Provide the [X, Y] coordinate of the cell's center where the given text is located.  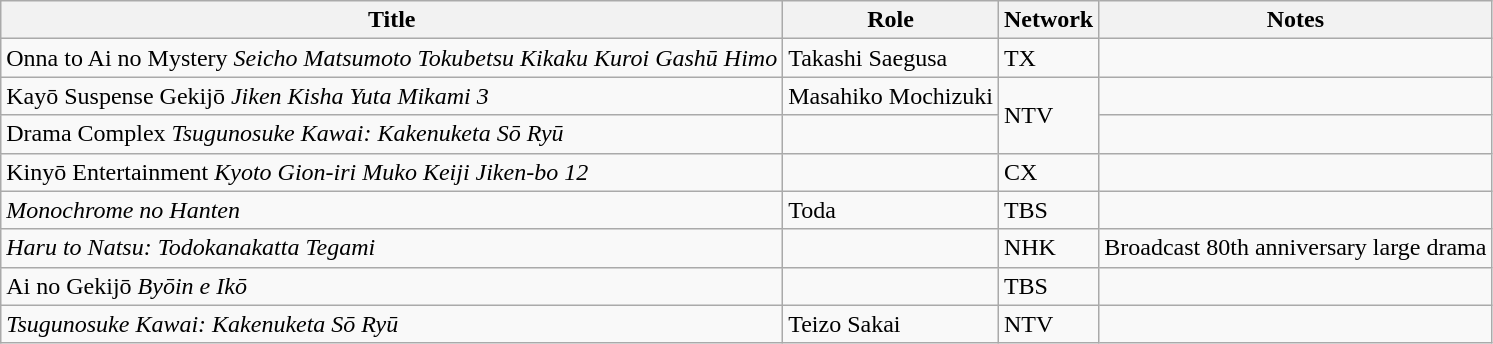
Broadcast 80th anniversary large drama [1296, 248]
Teizo Sakai [891, 324]
Kayō Suspense Gekijō Jiken Kisha Yuta Mikami 3 [392, 96]
TX [1048, 58]
Takashi Saegusa [891, 58]
Toda [891, 210]
Role [891, 20]
Onna to Ai no Mystery Seicho Matsumoto Tokubetsu Kikaku Kuroi Gashū Himo [392, 58]
Network [1048, 20]
Haru to Natsu: Todokanakatta Tegami [392, 248]
CX [1048, 172]
Ai no Gekijō Byōin e Ikō [392, 286]
Title [392, 20]
Monochrome no Hanten [392, 210]
Masahiko Mochizuki [891, 96]
NHK [1048, 248]
Notes [1296, 20]
Tsugunosuke Kawai: Kakenuketa Sō Ryū [392, 324]
Drama Complex Tsugunosuke Kawai: Kakenuketa Sō Ryū [392, 134]
Kinyō Entertainment Kyoto Gion-iri Muko Keiji Jiken-bo 12 [392, 172]
